Capture the cell that displays the provided text and extract its (X, Y) central coordinate. 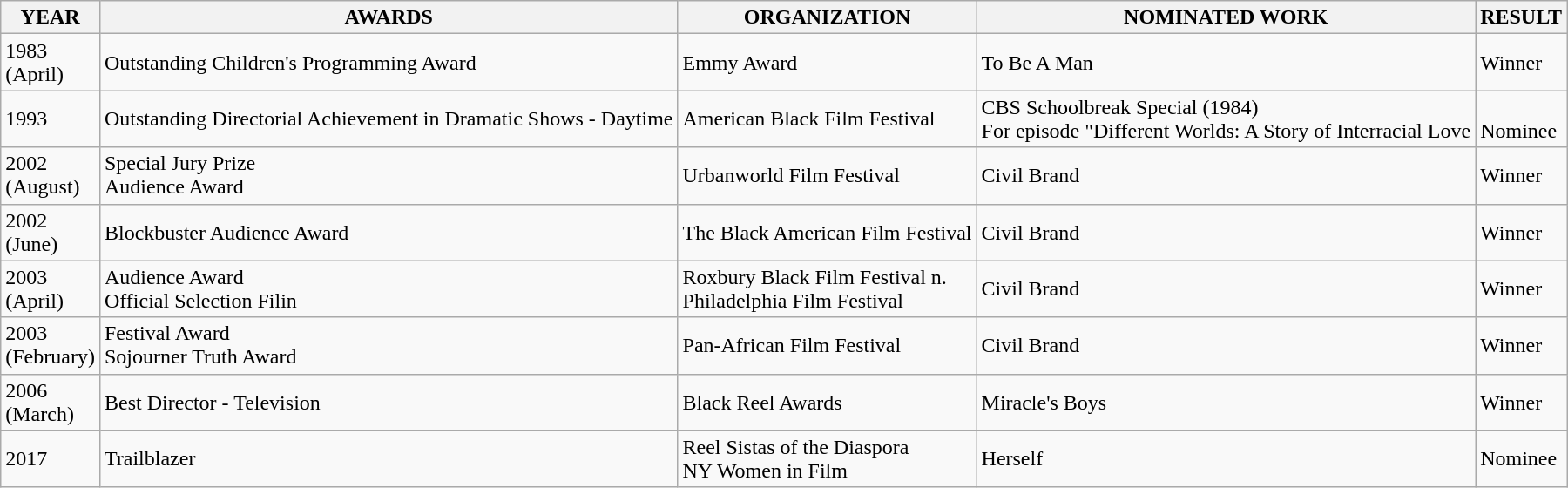
Trailblazer (389, 458)
Outstanding Directorial Achievement in Dramatic Shows - Daytime (389, 119)
RESULT (1521, 17)
CBS Schoolbreak Special (1984)For episode "Different Worlds: A Story of Interracial Love (1227, 119)
Pan-African Film Festival (828, 345)
Audience AwardOfficial Selection Filin (389, 289)
ORGANIZATION (828, 17)
Miracle's Boys (1227, 403)
2003(April) (51, 289)
Urbanworld Film Festival (828, 176)
Herself (1227, 458)
YEAR (51, 17)
2002(August) (51, 176)
AWARDS (389, 17)
2006(March) (51, 403)
Outstanding Children's Programming Award (389, 63)
1983(April) (51, 63)
2003(February) (51, 345)
To Be A Man (1227, 63)
Black Reel Awards (828, 403)
2017 (51, 458)
Best Director - Television (389, 403)
Blockbuster Audience Award (389, 232)
Roxbury Black Film Festival n.Philadelphia Film Festival (828, 289)
1993 (51, 119)
2002(June) (51, 232)
American Black Film Festival (828, 119)
Emmy Award (828, 63)
Reel Sistas of the DiasporaNY Women in Film (828, 458)
Special Jury PrizeAudience Award (389, 176)
Festival AwardSojourner Truth Award (389, 345)
NOMINATED WORK (1227, 17)
The Black American Film Festival (828, 232)
